Output the [x, y] coordinate of the center of the cell containing the given text.  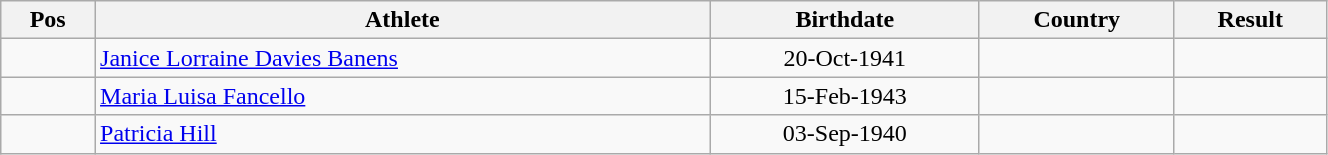
20-Oct-1941 [844, 58]
Birthdate [844, 20]
Country [1076, 20]
Pos [48, 20]
03-Sep-1940 [844, 134]
Janice Lorraine Davies Banens [403, 58]
Patricia Hill [403, 134]
Athlete [403, 20]
Maria Luisa Fancello [403, 96]
Result [1250, 20]
15-Feb-1943 [844, 96]
